Extract the (x, y) coordinate from the center of the cell holding the provided text.  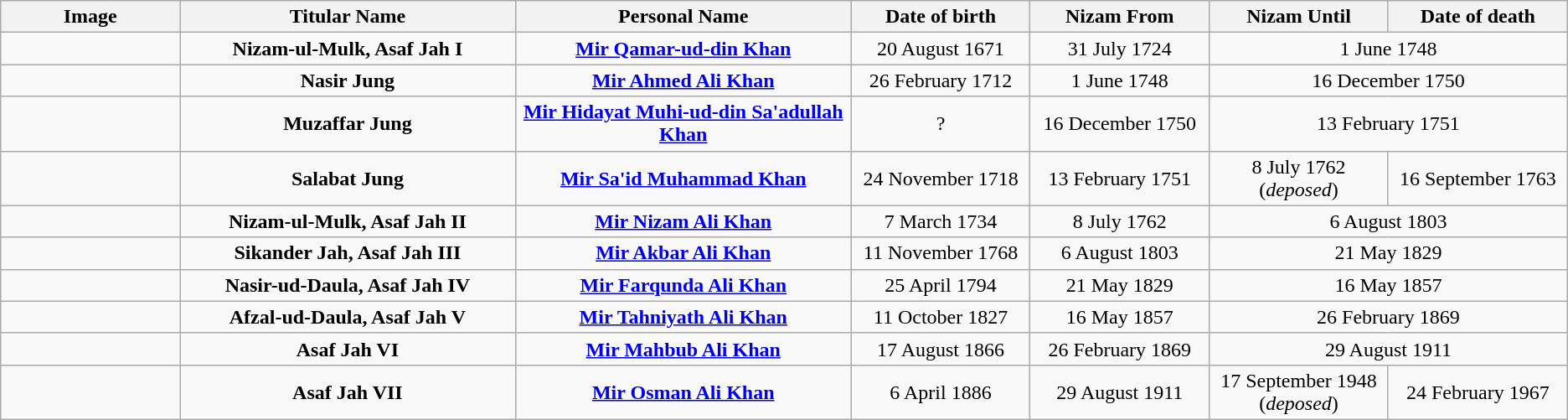
31 July 1724 (1120, 49)
8 July 1762(deposed) (1299, 178)
Image (90, 17)
16 September 1763 (1478, 178)
Nasir Jung (347, 80)
Mir Hidayat Muhi-ud-din Sa'adullah Khan (683, 124)
6 April 1886 (941, 392)
Nasir-ud-Daula, Asaf Jah IV (347, 285)
Date of death (1478, 17)
26 February 1712 (941, 80)
Nizam-ul-Mulk, Asaf Jah II (347, 221)
? (941, 124)
Nizam Until (1299, 17)
Mir Sa'id Muhammad Khan (683, 178)
Date of birth (941, 17)
11 November 1768 (941, 253)
Mir Osman Ali Khan (683, 392)
Salabat Jung (347, 178)
Mir Nizam Ali Khan (683, 221)
Nizam From (1120, 17)
Mir Farqunda Ali Khan (683, 285)
Nizam-ul-Mulk, Asaf Jah I (347, 49)
Titular Name (347, 17)
8 July 1762 (1120, 221)
17 September 1948(deposed) (1299, 392)
Afzal-ud-Daula, Asaf Jah V (347, 317)
7 March 1734 (941, 221)
Muzaffar Jung (347, 124)
Personal Name (683, 17)
20 August 1671 (941, 49)
25 April 1794 (941, 285)
Mir Mahbub Ali Khan (683, 349)
17 August 1866 (941, 349)
Asaf Jah VI (347, 349)
Sikander Jah, Asaf Jah III (347, 253)
Mir Qamar-ud-din Khan (683, 49)
Mir Akbar Ali Khan (683, 253)
11 October 1827 (941, 317)
Mir Ahmed Ali Khan (683, 80)
Asaf Jah VII (347, 392)
24 February 1967 (1478, 392)
24 November 1718 (941, 178)
Mir Tahniyath Ali Khan (683, 317)
